Scan for the cell matching the given text and deliver its (X, Y) coordinate at center. 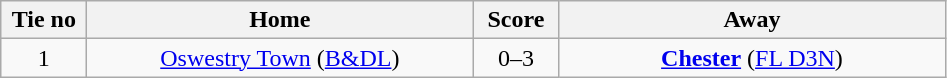
0–3 (516, 58)
Tie no (44, 20)
Home (280, 20)
Chester (FL D3N) (752, 58)
Away (752, 20)
1 (44, 58)
Score (516, 20)
Oswestry Town (B&DL) (280, 58)
